Locate the cell with the specified text and output its (x, y) center coordinate. 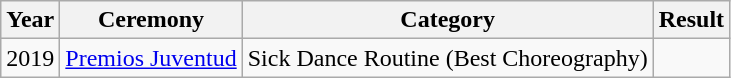
Year (30, 20)
2019 (30, 58)
Sick Dance Routine (Best Choreography) (448, 58)
Result (691, 20)
Ceremony (151, 20)
Premios Juventud (151, 58)
Category (448, 20)
